From the cell containing the given text, extract its center point as (x, y) coordinate. 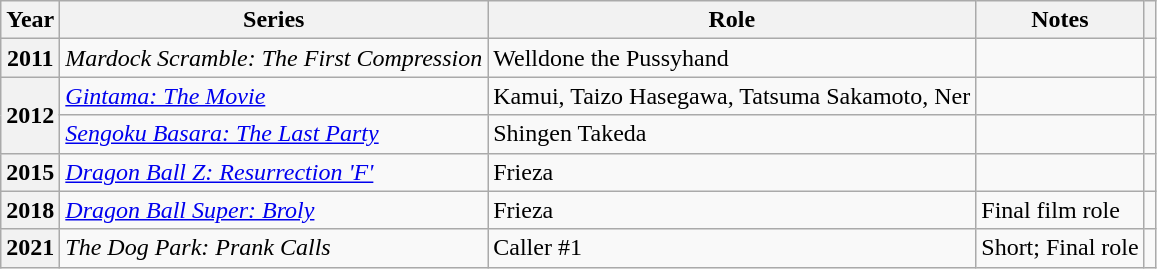
Kamui, Taizo Hasegawa, Tatsuma Sakamoto, Ner (732, 96)
Mardock Scramble: The First Compression (274, 58)
The Dog Park: Prank Calls (274, 248)
2015 (30, 172)
Notes (1060, 20)
Shingen Takeda (732, 134)
Final film role (1060, 210)
Dragon Ball Super: Broly (274, 210)
Caller #1 (732, 248)
Year (30, 20)
Gintama: The Movie (274, 96)
Dragon Ball Z: Resurrection 'F' (274, 172)
Welldone the Pussyhand (732, 58)
Series (274, 20)
Role (732, 20)
2021 (30, 248)
2011 (30, 58)
Short; Final role (1060, 248)
2018 (30, 210)
2012 (30, 115)
Sengoku Basara: The Last Party (274, 134)
